Extract the [x, y] coordinate from the center of the cell holding the provided text.  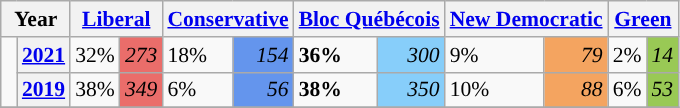
New Democratic [526, 19]
Liberal [116, 19]
14 [662, 55]
2021 [44, 55]
350 [412, 90]
273 [142, 55]
300 [412, 55]
Bloc Québécois [370, 19]
2019 [44, 90]
53 [662, 90]
Conservative [228, 19]
18% [198, 55]
36% [336, 55]
79 [576, 55]
88 [576, 90]
Green [644, 19]
32% [95, 55]
2% [628, 55]
349 [142, 90]
10% [494, 90]
56 [264, 90]
Year [36, 19]
9% [494, 55]
154 [264, 55]
